Determine the (x, y) coordinate at the center of the cell enclosing the given text.  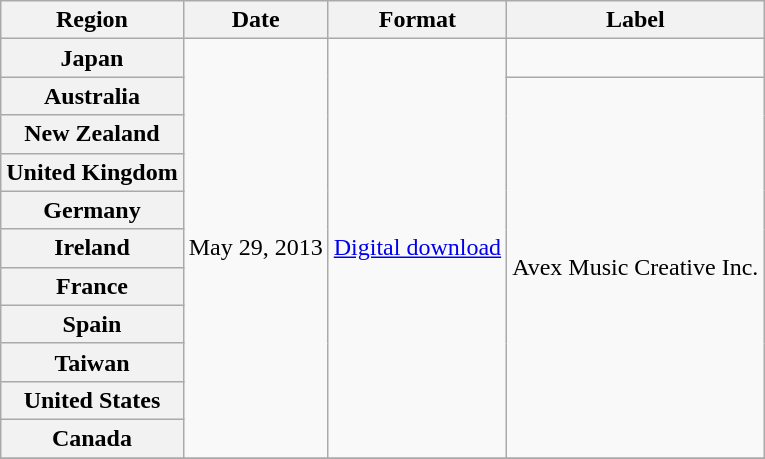
Germany (92, 210)
Taiwan (92, 362)
Label (636, 20)
United States (92, 400)
New Zealand (92, 134)
Canada (92, 438)
Ireland (92, 248)
Spain (92, 324)
Avex Music Creative Inc. (636, 268)
Australia (92, 96)
United Kingdom (92, 172)
France (92, 286)
Digital download (417, 248)
Region (92, 20)
Date (256, 20)
Format (417, 20)
May 29, 2013 (256, 248)
Japan (92, 58)
